Pinpoint the cell where the given text exists, returning its (X, Y) midpoint coordinate. 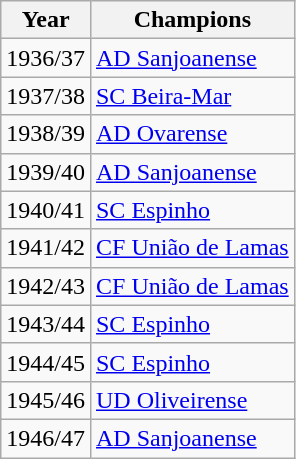
1939/40 (46, 172)
Year (46, 20)
1936/37 (46, 58)
AD Ovarense (192, 134)
UD Oliveirense (192, 400)
Champions (192, 20)
1941/42 (46, 248)
SC Beira-Mar (192, 96)
1942/43 (46, 286)
1938/39 (46, 134)
1943/44 (46, 324)
1944/45 (46, 362)
1937/38 (46, 96)
1940/41 (46, 210)
1945/46 (46, 400)
1946/47 (46, 438)
